Detect which cell encompasses the target text, then output its (X, Y) center coordinate. 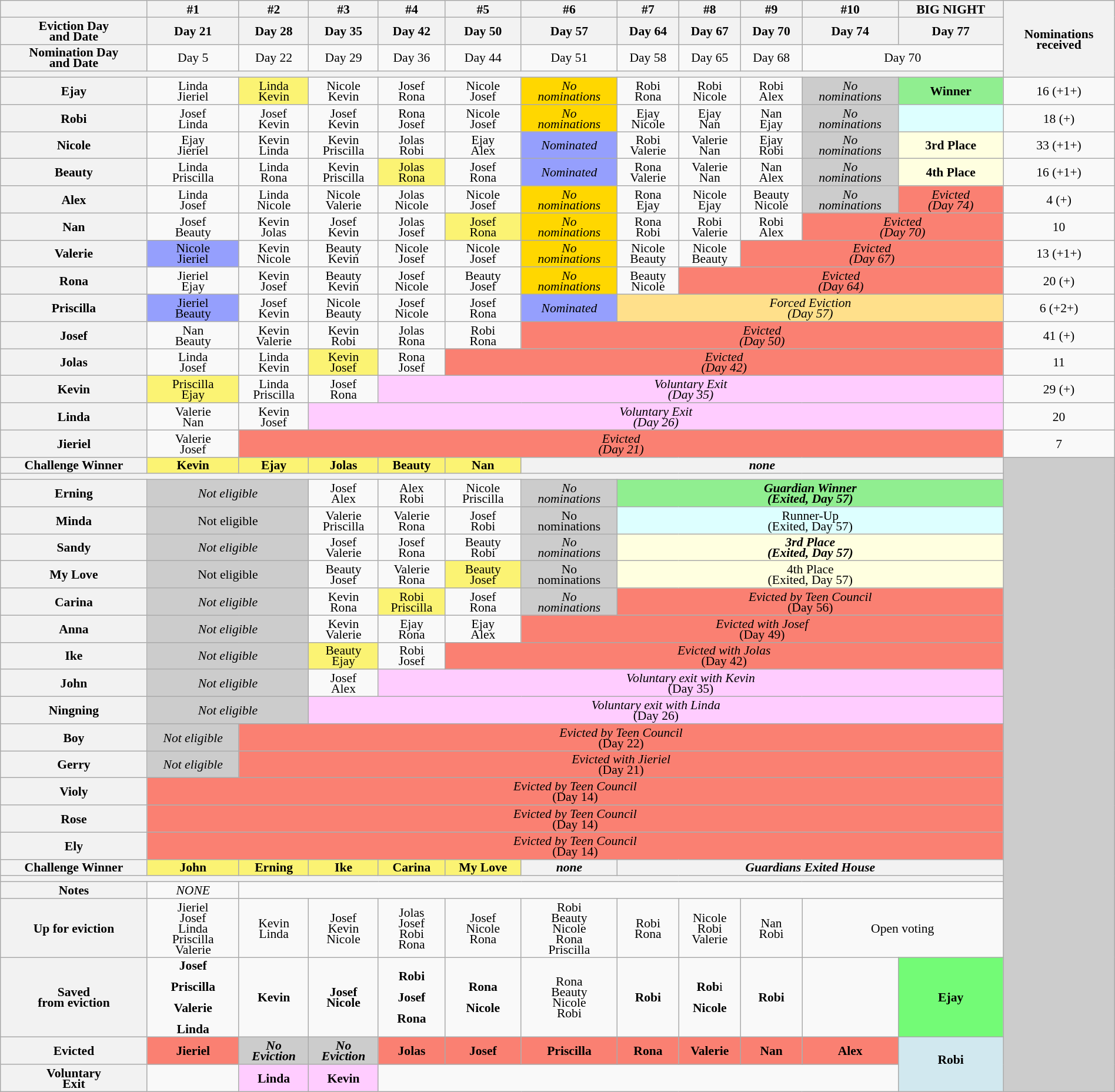
Evicted by Teen Council(Day 56) (810, 602)
JosefBeauty (193, 226)
KevinRona (343, 602)
6 (+2+) (1059, 308)
EjayRobi (772, 145)
Voluntary Exit(Day 26) (656, 416)
BeautyEjay (343, 656)
#8 (710, 9)
10 (1059, 226)
EjayNan (710, 118)
Guardians Exited House (810, 867)
ValerieJosef (193, 443)
Day 68 (772, 58)
Sandy (74, 547)
Evicted(Day 67) (872, 253)
JierielJosefLindaPriscillaValerie (193, 928)
Evicted with Josef(Day 49) (762, 629)
VoluntaryExit (74, 1078)
Evicted(Day 21) (621, 443)
18 (+) (1059, 118)
ValeriePriscilla (343, 520)
3rd Place(Exited, Day 57) (810, 547)
Violy (74, 792)
RonaRobi (648, 226)
3rd Place (951, 145)
Runner-Up(Exited, Day 57) (810, 520)
Day 42 (412, 31)
7 (1059, 443)
NicoleValerie (343, 199)
AlexRobi (412, 493)
Day 5 (193, 58)
Evicted with Jieriel(Day 21) (621, 764)
KevinRobi (343, 335)
NicoleEjay (710, 199)
Nominations received (1059, 39)
JolasJosefRobiRona (412, 928)
Day 51 (569, 58)
13 (+1+) (1059, 253)
PriscillaEjay (193, 389)
#4 (412, 9)
EjayJieriel (193, 145)
4 (+) (1059, 199)
BIG NIGHT (951, 9)
Ningning (74, 710)
Day 57 (569, 31)
KevinJolas (273, 226)
#10 (850, 9)
Winner (951, 91)
29 (+) (1059, 389)
Open voting (903, 928)
Guardian Winner(Exited, Day 57) (810, 493)
#9 (772, 9)
RobiJosef (412, 656)
Evicted(Day 70) (903, 226)
Evicted(Day 64) (841, 281)
Day 74 (850, 31)
NanRobi (772, 928)
JolasNicole (412, 199)
RobiPriscilla (412, 602)
Voluntary Exit(Day 35) (690, 389)
Day 44 (483, 58)
Day 67 (710, 31)
JolasJosef (412, 226)
JosefNicoleRona (483, 928)
Evicted(Day 74) (951, 199)
#3 (343, 9)
JosefLinda (193, 118)
Savedfrom eviction (74, 997)
Evicted by Teen Council(Day 22) (621, 737)
EjayNicole (648, 118)
20 (+) (1059, 281)
Evicted with Jolas(Day 42) (725, 656)
Day 58 (648, 58)
Nomination Dayand Date (74, 58)
Nicole (74, 145)
NicoleRobiValerie (710, 928)
#5 (483, 9)
#7 (648, 9)
Evicted (74, 1051)
20 (1059, 416)
LindaNicole (273, 199)
Day 64 (648, 31)
4th Place (951, 172)
41 (+) (1059, 335)
NanBeauty (193, 335)
Day 50 (483, 31)
Day 21 (193, 31)
LindaRona (273, 172)
NicolePriscilla (483, 493)
JosefKevinNicole (343, 928)
RonaNicole (483, 997)
BeautyRobi (483, 547)
Day 77 (951, 31)
NicoleKevin (343, 91)
NicoleJieriel (193, 253)
Up for eviction (74, 928)
Rose (74, 819)
Eviction Dayand Date (74, 31)
RonaEjay (648, 199)
NanEjay (772, 118)
JosefRobi (483, 520)
Evicted(Day 50) (762, 335)
Boy (74, 737)
JosefValerie (343, 547)
Voluntary exit with Linda(Day 26) (656, 710)
Day 35 (343, 31)
EjayRona (412, 629)
Minda (74, 520)
LindaJieriel (193, 91)
Notes (74, 890)
Ely (74, 846)
JolasRobi (412, 145)
RonaBeautyNicoleRobi (569, 997)
#2 (273, 9)
NanAlex (772, 172)
Gerry (74, 764)
Day 65 (710, 58)
JierielBeauty (193, 308)
Anna (74, 629)
#6 (569, 9)
Day 36 (412, 58)
JosefPriscillaValerieLinda (193, 997)
#1 (193, 9)
Voluntary exit with Kevin(Day 35) (690, 683)
Forced Eviction(Day 57) (810, 308)
NONE (193, 890)
JierielEjay (193, 281)
RobiJosefRona (412, 997)
4th Place(Exited, Day 57) (810, 575)
Day 29 (343, 58)
33 (+1+) (1059, 145)
KevinNicole (273, 253)
Evicted(Day 42) (725, 362)
11 (1059, 362)
Day 28 (273, 31)
RobiBeautyNicoleRonaPriscilla (569, 928)
Day 22 (273, 58)
RonaValerie (648, 172)
